Locate the cell with the specified text and output its [X, Y] center coordinate. 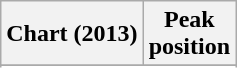
Chart (2013) [72, 34]
Peakposition [189, 34]
